Determine the (X, Y) coordinate at the center of the cell enclosing the given text.  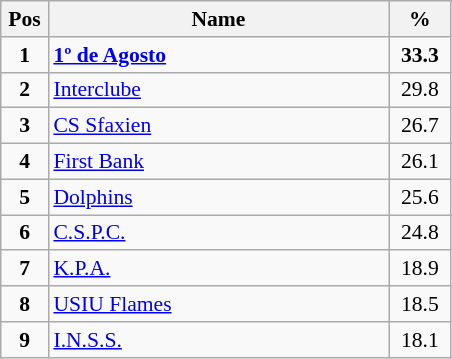
% (420, 19)
26.1 (420, 162)
9 (25, 340)
K.P.A. (218, 269)
25.6 (420, 197)
18.1 (420, 340)
1º de Agosto (218, 55)
CS Sfaxien (218, 126)
8 (25, 304)
3 (25, 126)
Pos (25, 19)
33.3 (420, 55)
Dolphins (218, 197)
USIU Flames (218, 304)
2 (25, 90)
First Bank (218, 162)
5 (25, 197)
26.7 (420, 126)
7 (25, 269)
6 (25, 233)
1 (25, 55)
24.8 (420, 233)
29.8 (420, 90)
18.5 (420, 304)
C.S.P.C. (218, 233)
4 (25, 162)
18.9 (420, 269)
I.N.S.S. (218, 340)
Name (218, 19)
Interclube (218, 90)
